Pinpoint the cell where the given text exists, returning its (x, y) midpoint coordinate. 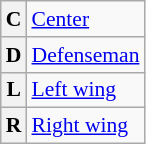
C (14, 19)
R (14, 126)
Defenseman (85, 55)
D (14, 55)
Left wing (85, 90)
L (14, 90)
Right wing (85, 126)
Center (85, 19)
